Output the [X, Y] coordinate of the center of the cell containing the given text.  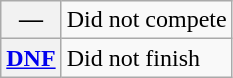
Did not finish [146, 58]
DNF [31, 58]
Did not compete [146, 20]
— [31, 20]
